Provide the (x, y) coordinate of the cell's center where the given text is located.  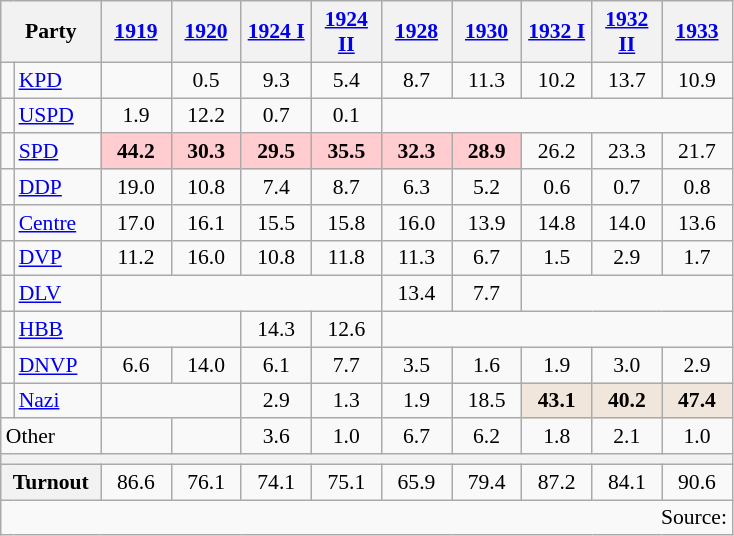
16.1 (206, 223)
75.1 (346, 482)
30.3 (206, 152)
1.8 (557, 437)
1.7 (697, 258)
3.0 (627, 365)
6.3 (416, 187)
18.5 (487, 401)
28.9 (487, 152)
12.2 (206, 116)
1924 I (276, 32)
Other (51, 437)
Centre (58, 223)
76.1 (206, 482)
79.4 (487, 482)
DDP (58, 187)
84.1 (627, 482)
21.7 (697, 152)
1928 (416, 32)
11.8 (346, 258)
47.4 (697, 401)
15.5 (276, 223)
DLV (58, 294)
65.9 (416, 482)
6.6 (136, 365)
10.2 (557, 80)
43.1 (557, 401)
1933 (697, 32)
Source: (366, 518)
15.8 (346, 223)
0.5 (206, 80)
13.9 (487, 223)
3.6 (276, 437)
1920 (206, 32)
Turnout (51, 482)
Party (51, 32)
DVP (58, 258)
23.3 (627, 152)
0.8 (697, 187)
6.2 (487, 437)
90.6 (697, 482)
1924 II (346, 32)
13.7 (627, 80)
11.2 (136, 258)
5.2 (487, 187)
1932 II (627, 32)
SPD (58, 152)
29.5 (276, 152)
14.8 (557, 223)
19.0 (136, 187)
1.6 (487, 365)
0.1 (346, 116)
6.1 (276, 365)
1930 (487, 32)
9.3 (276, 80)
14.3 (276, 330)
2.1 (627, 437)
DNVP (58, 365)
USPD (58, 116)
74.1 (276, 482)
0.6 (557, 187)
40.2 (627, 401)
1.3 (346, 401)
KPD (58, 80)
1919 (136, 32)
1932 I (557, 32)
32.3 (416, 152)
17.0 (136, 223)
Nazi (58, 401)
35.5 (346, 152)
10.9 (697, 80)
12.6 (346, 330)
13.4 (416, 294)
3.5 (416, 365)
5.4 (346, 80)
HBB (58, 330)
13.6 (697, 223)
86.6 (136, 482)
87.2 (557, 482)
26.2 (557, 152)
44.2 (136, 152)
1.5 (557, 258)
7.4 (276, 187)
